Return the [x, y] coordinate for the center point of the cell that contains the specified text.  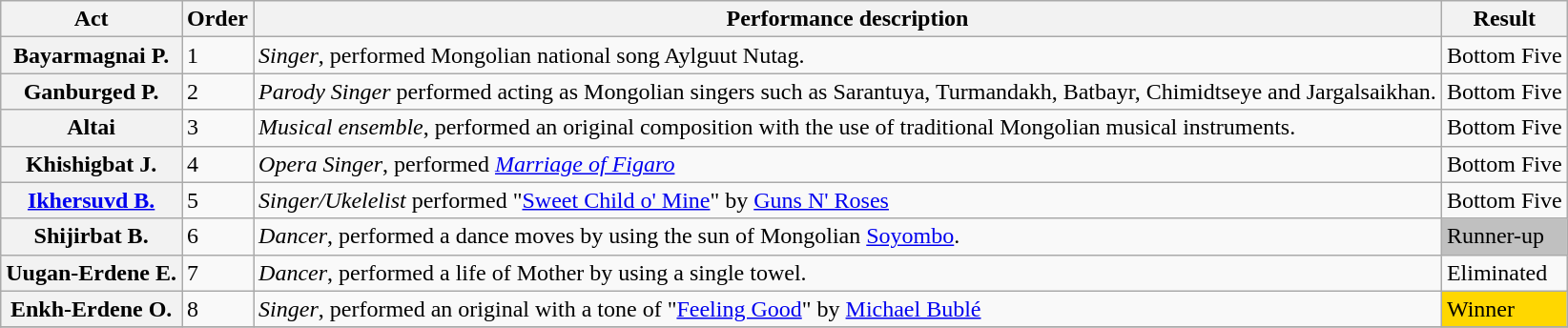
Order [217, 19]
Enkh-Erdene O. [92, 309]
Dancer, performed a life of Mother by using a single towel. [848, 273]
4 [217, 164]
6 [217, 236]
Musical ensemble, performed an original composition with the use of traditional Mongolian musical instruments. [848, 128]
Performance description [848, 19]
Opera Singer, performed Marriage of Figaro [848, 164]
Parody Singer performed acting as Mongolian singers such as Sarantuya, Turmandakh, Batbayr, Chimidtseye and Jargalsaikhan. [848, 92]
Winner [1504, 309]
Eliminated [1504, 273]
3 [217, 128]
Ikhersuvd B. [92, 200]
Shijirbat B. [92, 236]
Dancer, performed a dance moves by using the sun of Mongolian Soyombo. [848, 236]
Result [1504, 19]
Bayarmagnai P. [92, 55]
Khishigbat J. [92, 164]
Singer, performed an original with a tone of "Feeling Good" by Michael Bublé [848, 309]
Runner-up [1504, 236]
1 [217, 55]
Altai [92, 128]
5 [217, 200]
Singer/Ukelelist performed "Sweet Child o' Mine" by Guns N' Roses [848, 200]
Act [92, 19]
2 [217, 92]
Singer, performed Mongolian national song Aylguut Nutag. [848, 55]
Ganburged P. [92, 92]
Uugan-Erdene E. [92, 273]
7 [217, 273]
8 [217, 309]
